Return [x, y] of the center of cell containing provided text 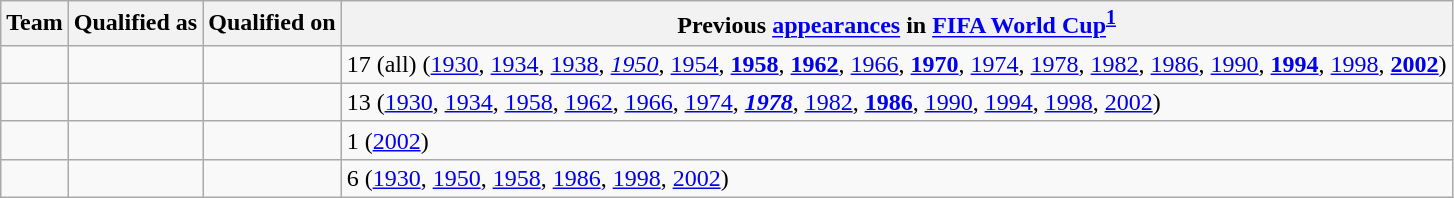
Qualified as [135, 24]
Qualified on [272, 24]
Team [35, 24]
6 (1930, 1950, 1958, 1986, 1998, 2002) [896, 178]
17 (all) (1930, 1934, 1938, 1950, 1954, 1958, 1962, 1966, 1970, 1974, 1978, 1982, 1986, 1990, 1994, 1998, 2002) [896, 64]
13 (1930, 1934, 1958, 1962, 1966, 1974, 1978, 1982, 1986, 1990, 1994, 1998, 2002) [896, 102]
Previous appearances in FIFA World Cup1 [896, 24]
1 (2002) [896, 140]
